Identify which cell holds the provided text, then report its (X, Y) central coordinate. 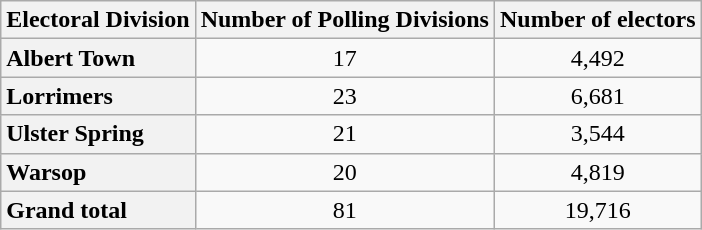
Grand total (98, 210)
3,544 (598, 134)
Number of electors (598, 20)
4,819 (598, 172)
17 (344, 58)
Number of Polling Divisions (344, 20)
19,716 (598, 210)
23 (344, 96)
6,681 (598, 96)
Electoral Division (98, 20)
Warsop (98, 172)
4,492 (598, 58)
Albert Town (98, 58)
Ulster Spring (98, 134)
20 (344, 172)
Lorrimers (98, 96)
21 (344, 134)
81 (344, 210)
